From the cell containing the given text, extract its center point as [x, y] coordinate. 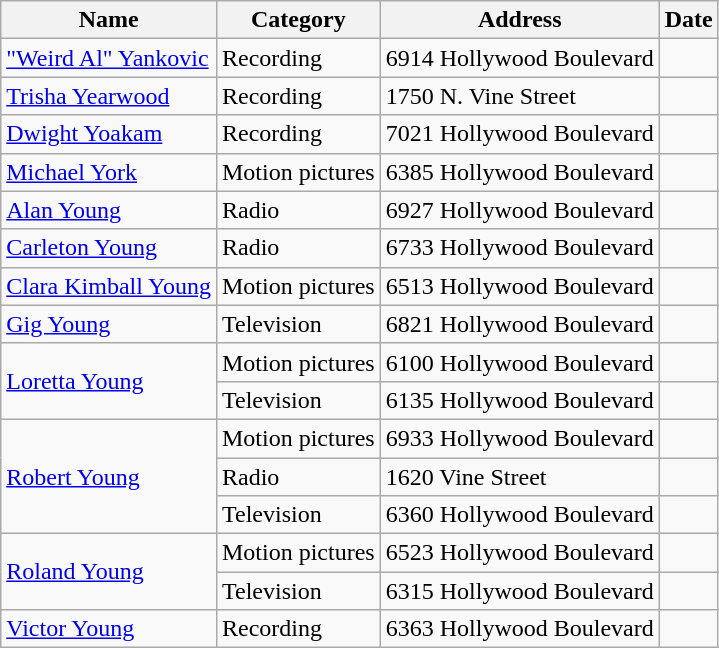
Gig Young [109, 324]
Dwight Yoakam [109, 134]
6513 Hollywood Boulevard [520, 286]
1620 Vine Street [520, 477]
6914 Hollywood Boulevard [520, 58]
Address [520, 20]
6821 Hollywood Boulevard [520, 324]
Loretta Young [109, 381]
6360 Hollywood Boulevard [520, 515]
7021 Hollywood Boulevard [520, 134]
"Weird Al" Yankovic [109, 58]
Victor Young [109, 629]
Date [688, 20]
Trisha Yearwood [109, 96]
Name [109, 20]
Clara Kimball Young [109, 286]
Alan Young [109, 210]
6363 Hollywood Boulevard [520, 629]
Carleton Young [109, 248]
Robert Young [109, 476]
6927 Hollywood Boulevard [520, 210]
6135 Hollywood Boulevard [520, 400]
6315 Hollywood Boulevard [520, 591]
Michael York [109, 172]
6933 Hollywood Boulevard [520, 438]
Roland Young [109, 572]
1750 N. Vine Street [520, 96]
6385 Hollywood Boulevard [520, 172]
6523 Hollywood Boulevard [520, 553]
6100 Hollywood Boulevard [520, 362]
6733 Hollywood Boulevard [520, 248]
Category [298, 20]
